Determine the (X, Y) coordinate at the center of the cell enclosing the given text.  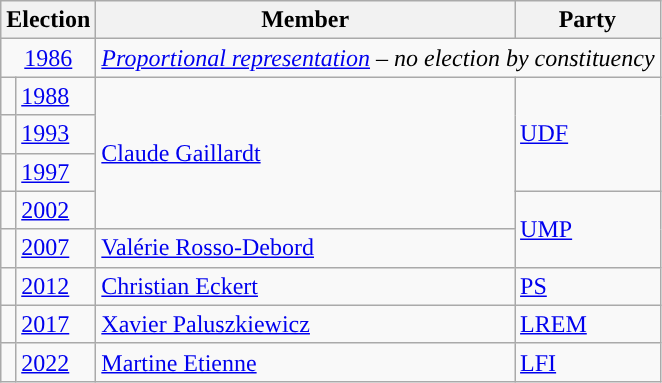
2007 (56, 248)
PS (588, 286)
Party (588, 20)
1997 (56, 172)
2022 (56, 362)
Proportional representation – no election by constituency (378, 58)
1993 (56, 134)
LREM (588, 324)
2002 (56, 210)
Christian Eckert (306, 286)
Claude Gaillardt (306, 153)
Member (306, 20)
Valérie Rosso-Debord (306, 248)
UDF (588, 134)
Election (48, 20)
UMP (588, 229)
2012 (56, 286)
Xavier Paluszkiewicz (306, 324)
1986 (48, 58)
2017 (56, 324)
Martine Etienne (306, 362)
1988 (56, 96)
LFI (588, 362)
